Output the [x, y] coordinate of the center of the cell containing the given text.  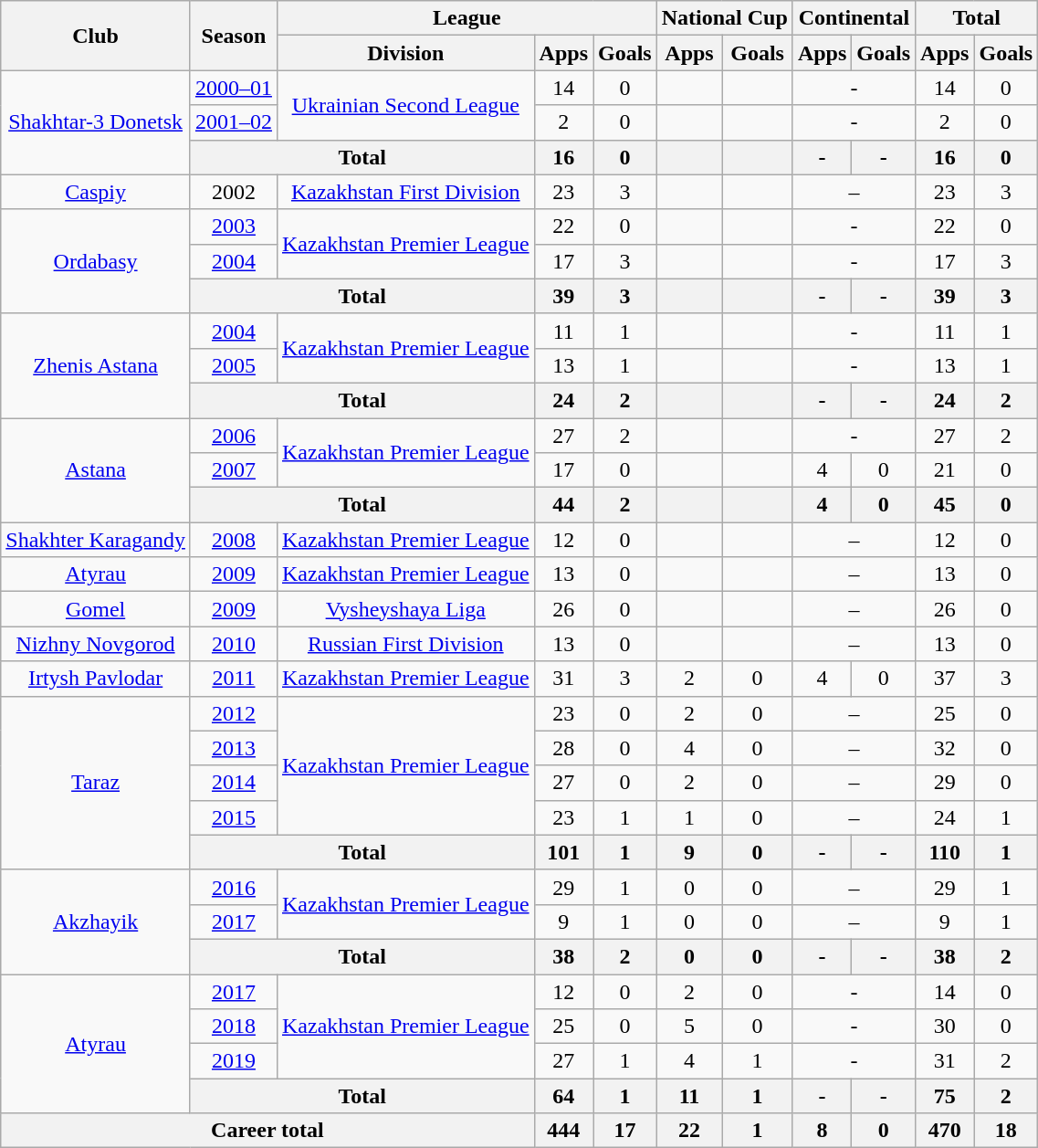
Ordabasy [96, 261]
2016 [234, 887]
2003 [234, 226]
2001–02 [234, 122]
Vysheyshaya Liga [405, 609]
28 [563, 748]
2011 [234, 679]
2005 [234, 365]
Zhenis Astana [96, 365]
Akzhayik [96, 922]
2000–01 [234, 88]
21 [945, 470]
75 [945, 1096]
470 [945, 1131]
Caspiy [96, 192]
Continental [854, 18]
2010 [234, 644]
2007 [234, 470]
Russian First Division [405, 644]
Astana [96, 470]
5 [689, 1027]
National Cup [725, 18]
64 [563, 1096]
Ukrainian Second League [405, 105]
2002 [234, 192]
Club [96, 36]
32 [945, 748]
Shakhter Karagandy [96, 540]
2018 [234, 1027]
Nizhny Novgorod [96, 644]
2015 [234, 817]
2008 [234, 540]
8 [822, 1131]
18 [1006, 1131]
2013 [234, 748]
110 [945, 852]
League [467, 18]
Taraz [96, 783]
Shakhtar-3 Donetsk [96, 122]
37 [945, 679]
Career total [267, 1131]
45 [945, 505]
Division [405, 53]
Season [234, 36]
2006 [234, 436]
2014 [234, 783]
30 [945, 1027]
444 [563, 1131]
44 [563, 505]
2012 [234, 713]
Kazakhstan First Division [405, 192]
Irtysh Pavlodar [96, 679]
101 [563, 852]
Gomel [96, 609]
2019 [234, 1061]
